Return the [X, Y] coordinate for the center point of the cell that contains the specified text.  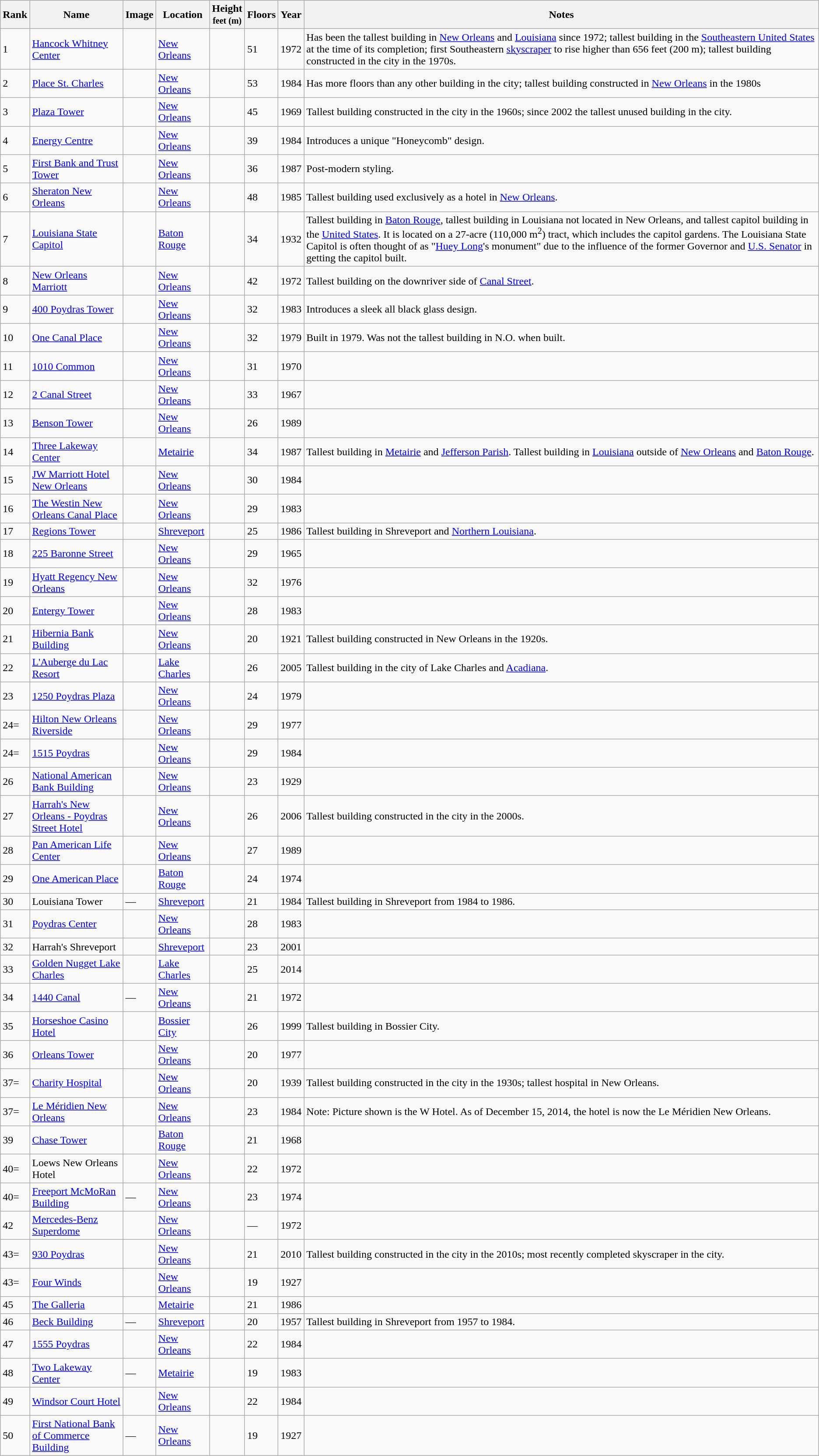
17 [15, 531]
1999 [291, 1026]
Charity Hospital [76, 1083]
The Westin New Orleans Canal Place [76, 509]
Notes [561, 15]
L'Auberge du Lac Resort [76, 668]
1250 Poydras Plaza [76, 696]
1555 Poydras [76, 1344]
Benson Tower [76, 423]
1939 [291, 1083]
Horseshoe Casino Hotel [76, 1026]
Tallest building in Shreveport from 1984 to 1986. [561, 901]
Post-modern styling. [561, 169]
Name [76, 15]
Bossier City [183, 1026]
Hyatt Regency New Orleans [76, 582]
8 [15, 281]
2001 [291, 946]
13 [15, 423]
47 [15, 1344]
Hibernia Bank Building [76, 639]
1010 Common [76, 366]
2 [15, 83]
1957 [291, 1322]
1932 [291, 239]
Place St. Charles [76, 83]
12 [15, 395]
First National Bank of Commerce Building [76, 1435]
Pan American Life Center [76, 850]
Tallest building used exclusively as a hotel in New Orleans. [561, 197]
Windsor Court Hotel [76, 1401]
Harrah's New Orleans - Poydras Street Hotel [76, 816]
49 [15, 1401]
Beck Building [76, 1322]
Entergy Tower [76, 610]
51 [261, 49]
Tallest building constructed in the city in the 1960s; since 2002 the tallest unused building in the city. [561, 112]
1985 [291, 197]
Tallest building constructed in the city in the 2010s; most recently completed skyscraper in the city. [561, 1254]
2014 [291, 969]
1969 [291, 112]
Tallest building on the downriver side of Canal Street. [561, 281]
Poydras Center [76, 924]
1970 [291, 366]
Hancock Whitney Center [76, 49]
Year [291, 15]
6 [15, 197]
Tallest building constructed in the city in the 2000s. [561, 816]
46 [15, 1322]
Has more floors than any other building in the city; tallest building constructed in New Orleans in the 1980s [561, 83]
Location [183, 15]
400 Poydras Tower [76, 309]
New Orleans Marriott [76, 281]
Tallest building in the city of Lake Charles and Acadiana. [561, 668]
5 [15, 169]
3 [15, 112]
4 [15, 140]
18 [15, 553]
The Galleria [76, 1305]
JW Marriott Hotel New Orleans [76, 480]
1440 Canal [76, 997]
9 [15, 309]
Hilton New Orleans Riverside [76, 725]
16 [15, 509]
Golden Nugget Lake Charles [76, 969]
One American Place [76, 879]
Four Winds [76, 1283]
11 [15, 366]
1968 [291, 1140]
Two Lakeway Center [76, 1373]
Harrah's Shreveport [76, 946]
Chase Tower [76, 1140]
50 [15, 1435]
Tallest building in Shreveport and Northern Louisiana. [561, 531]
Loews New Orleans Hotel [76, 1169]
35 [15, 1026]
Energy Centre [76, 140]
2006 [291, 816]
1929 [291, 782]
Tallest building constructed in New Orleans in the 1920s. [561, 639]
Plaza Tower [76, 112]
7 [15, 239]
Note: Picture shown is the W Hotel. As of December 15, 2014, the hotel is now the Le Méridien New Orleans. [561, 1112]
1 [15, 49]
1921 [291, 639]
1965 [291, 553]
53 [261, 83]
Le Méridien New Orleans [76, 1112]
2010 [291, 1254]
Regions Tower [76, 531]
Sheraton New Orleans [76, 197]
2 Canal Street [76, 395]
Tallest building in Shreveport from 1957 to 1984. [561, 1322]
Rank [15, 15]
Orleans Tower [76, 1054]
Louisiana Tower [76, 901]
10 [15, 338]
Three Lakeway Center [76, 452]
Heightfeet (m) [227, 15]
Louisiana State Capitol [76, 239]
Built in 1979. Was not the tallest building in N.O. when built. [561, 338]
Freeport McMoRan Building [76, 1197]
225 Baronne Street [76, 553]
Tallest building constructed in the city in the 1930s; tallest hospital in New Orleans. [561, 1083]
930 Poydras [76, 1254]
Tallest building in Bossier City. [561, 1026]
One Canal Place [76, 338]
Introduces a sleek all black glass design. [561, 309]
1515 Poydras [76, 753]
Image [139, 15]
First Bank and Trust Tower [76, 169]
Tallest building in Metairie and Jefferson Parish. Tallest building in Louisiana outside of New Orleans and Baton Rouge. [561, 452]
1967 [291, 395]
Introduces a unique "Honeycomb" design. [561, 140]
Floors [261, 15]
National American Bank Building [76, 782]
Mercedes-Benz Superdome [76, 1226]
14 [15, 452]
1976 [291, 582]
2005 [291, 668]
15 [15, 480]
